Identify which cell holds the provided text, then report its [x, y] central coordinate. 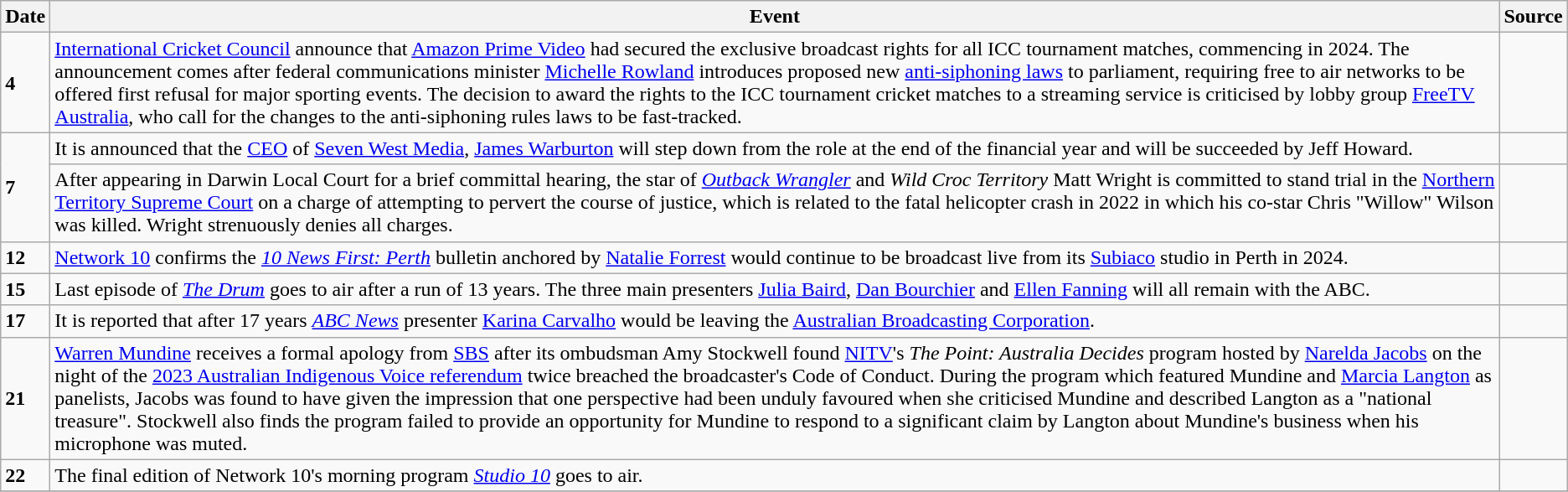
12 [25, 257]
7 [25, 187]
It is reported that after 17 years ABC News presenter Karina Carvalho would be leaving the Australian Broadcasting Corporation. [775, 321]
Event [775, 17]
21 [25, 398]
22 [25, 475]
The final edition of Network 10's morning program Studio 10 goes to air. [775, 475]
Date [25, 17]
17 [25, 321]
15 [25, 289]
Source [1533, 17]
4 [25, 82]
